Return [X, Y] of the center of cell containing provided text 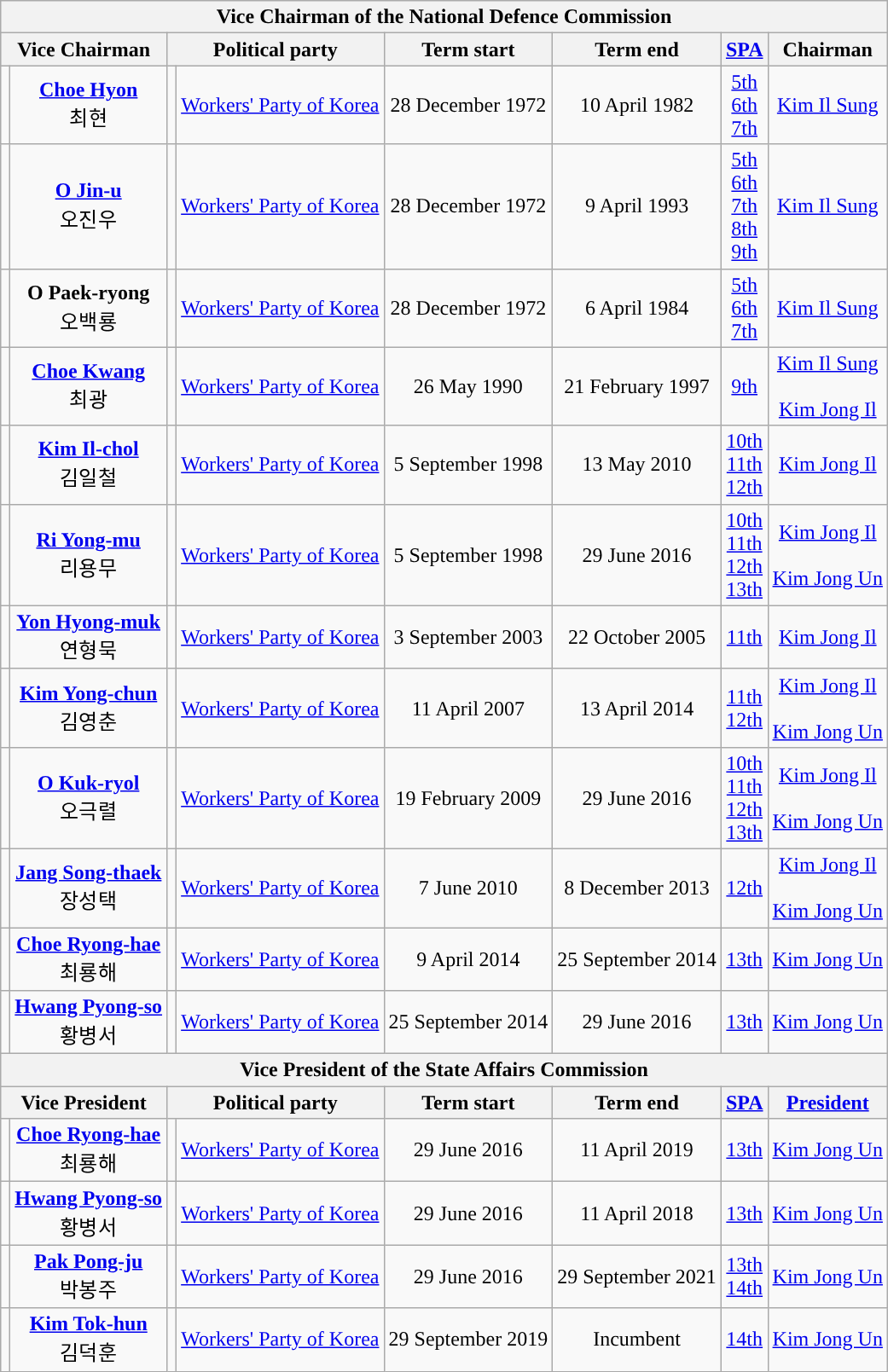
10 April 1982 [637, 105]
11th [744, 637]
6 April 1984 [637, 308]
Jang Song-thaek장성택 [89, 888]
21 February 1997 [637, 386]
Kim Il-chol김일철 [89, 465]
9 April 1993 [637, 206]
Kim Il SungKim Jong Il [827, 386]
President [827, 1103]
Ri Yong-mu리용무 [89, 554]
22 October 2005 [637, 637]
5th6th7th8th9th [744, 206]
Yon Hyong-muk연형묵 [89, 637]
19 February 2009 [468, 798]
Vice Chairman [84, 49]
14th [744, 1340]
11 April 2019 [637, 1150]
Incumbent [637, 1340]
7 June 2010 [468, 888]
Kim Tok-hun김덕훈 [89, 1340]
13th14th [744, 1276]
9 April 2014 [468, 959]
Vice President [84, 1103]
O Jin-u오진우 [89, 206]
26 May 1990 [468, 386]
O Paek-ryong오백룡 [89, 308]
Kim Yong-chun김영춘 [89, 708]
Chairman [827, 49]
8 December 2013 [637, 888]
Vice Chairman of the National Defence Commission [444, 17]
11 April 2007 [468, 708]
13 May 2010 [637, 465]
11th12th [744, 708]
Choe Kwang최광 [89, 386]
Pak Pong-ju박봉주 [89, 1276]
Choe Hyon최현 [89, 105]
29 September 2019 [468, 1340]
Vice President of the State Affairs Commission [444, 1070]
10th11th12th [744, 465]
11 April 2018 [637, 1213]
O Kuk-ryol오극렬 [89, 798]
9th [744, 386]
13 April 2014 [637, 708]
12th [744, 888]
3 September 2003 [468, 637]
29 September 2021 [637, 1276]
